Search for the cell housing the specified text and yield its [X, Y] center coordinate. 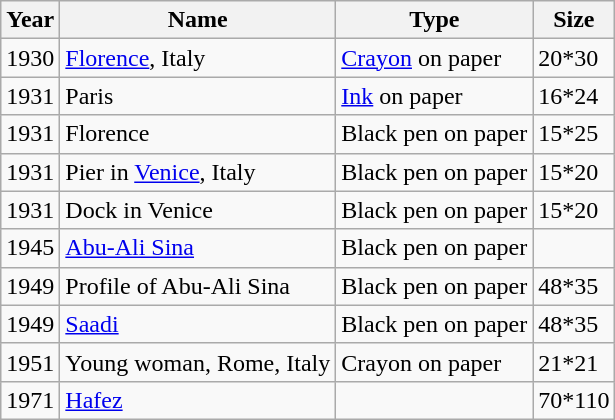
Ink on paper [434, 96]
Paris [198, 96]
21*21 [574, 362]
1971 [30, 400]
Pier in Venice, Italy [198, 172]
Profile of Abu-Ali Sina [198, 286]
Type [434, 20]
16*24 [574, 96]
Abu-Ali Sina [198, 248]
1945 [30, 248]
Dock in Venice [198, 210]
15*25 [574, 134]
Florence [198, 134]
20*30 [574, 58]
1930 [30, 58]
Young woman, Rome, Italy [198, 362]
Size [574, 20]
Name [198, 20]
Year [30, 20]
Saadi [198, 324]
Hafez [198, 400]
70*110 [574, 400]
Florence, Italy [198, 58]
1951 [30, 362]
